Search for the cell housing the specified text and yield its [x, y] center coordinate. 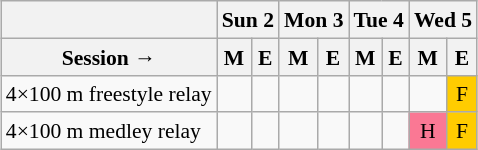
4×100 m medley relay [109, 130]
Wed 5 [443, 20]
4×100 m freestyle relay [109, 94]
Tue 4 [379, 20]
Sun 2 [248, 20]
Session → [109, 56]
Mon 3 [314, 20]
H [428, 130]
